Locate the cell with the specified text and output its (x, y) center coordinate. 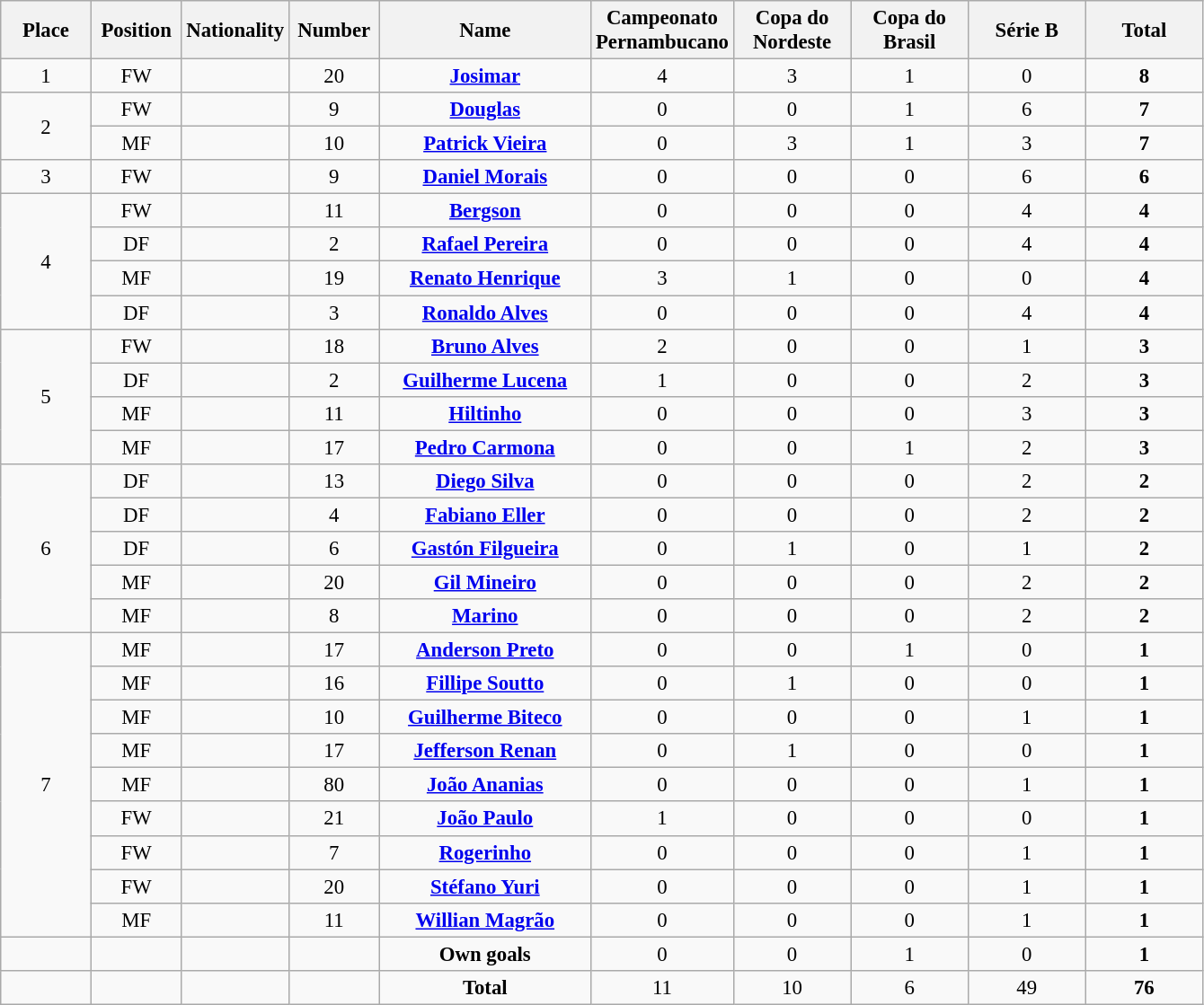
Douglas (485, 110)
Copa do Nordeste (792, 31)
Gil Mineiro (485, 582)
Diego Silva (485, 481)
Willian Magrão (485, 920)
Number (334, 31)
Jefferson Renan (485, 751)
Pedro Carmona (485, 447)
Guilherme Lucena (485, 380)
Josimar (485, 76)
Patrick Vieira (485, 144)
Place (47, 31)
Own goals (485, 954)
16 (334, 683)
Hiltinho (485, 413)
18 (334, 346)
Fabiano Eller (485, 515)
Bruno Alves (485, 346)
Marino (485, 616)
Rafael Pereira (485, 245)
Copa do Brasil (909, 31)
Ronaldo Alves (485, 313)
76 (1145, 988)
Renato Henrique (485, 278)
João Paulo (485, 819)
13 (334, 481)
5 (47, 396)
Nationality (235, 31)
Série B (1026, 31)
Bergson (485, 211)
80 (334, 785)
Daniel Morais (485, 177)
Position (137, 31)
19 (334, 278)
João Ananias (485, 785)
Campeonato Pernambucano (663, 31)
Stéfano Yuri (485, 886)
Rogerinho (485, 852)
Gastón Filgueira (485, 549)
Anderson Preto (485, 650)
Name (485, 31)
49 (1026, 988)
21 (334, 819)
Guilherme Biteco (485, 718)
Fillipe Soutto (485, 683)
